Scan for the cell matching the given text and deliver its (x, y) coordinate at center. 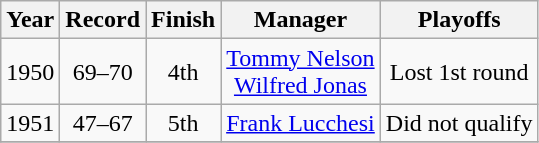
1951 (30, 123)
Tommy NelsonWilfred Jonas (301, 72)
Manager (301, 20)
4th (184, 72)
Did not qualify (459, 123)
5th (184, 123)
Lost 1st round (459, 72)
1950 (30, 72)
Year (30, 20)
Frank Lucchesi (301, 123)
Finish (184, 20)
69–70 (103, 72)
Playoffs (459, 20)
47–67 (103, 123)
Record (103, 20)
